Return (x, y) of the center of cell containing provided text 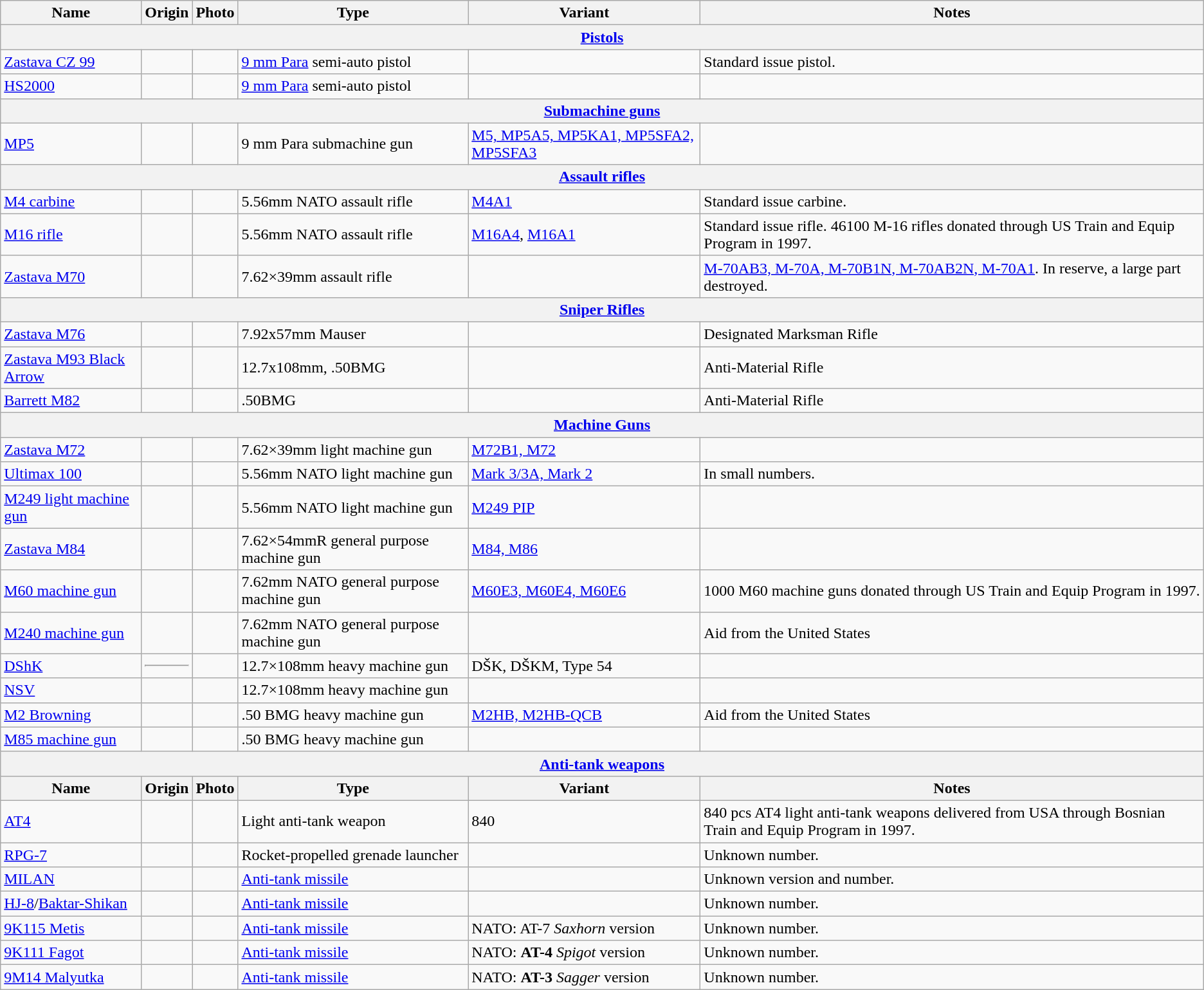
Sniper Rifles (602, 309)
M4A1 (584, 201)
MILAN (71, 879)
NATO: AT-4 Spigot version (584, 953)
Standard issue carbine. (952, 201)
NSV (71, 690)
Standard issue rifle. 46100 M-16 rifles donated through US Train and Equip Program in 1997. (952, 234)
Anti-tank weapons (602, 764)
M16 rifle (71, 234)
Submachine guns (602, 111)
Assault rifles (602, 177)
M16A4, M16A1 (584, 234)
7.62×39mm light machine gun (353, 450)
M60E3, M60E4, M60E6 (584, 591)
12.7x108mm, .50BMG (353, 367)
7.62×54mmR general purpose machine gun (353, 549)
DŠK, DŠKM, Type 54 (584, 666)
Machine Guns (602, 425)
Ultimax 100 (71, 474)
HS2000 (71, 86)
Mark 3/3A, Mark 2 (584, 474)
Barrett M82 (71, 401)
M60 machine gun (71, 591)
7.92x57mm Mauser (353, 334)
Rocket-propelled grenade launcher (353, 855)
840 pcs AT4 light anti-tank weapons delivered from USA through Bosnian Train and Equip Program in 1997. (952, 821)
1000 M60 machine guns donated through US Train and Equip Program in 1997. (952, 591)
Pistols (602, 37)
AT4 (71, 821)
Unknown version and number. (952, 879)
9M14 Malyutka (71, 977)
M240 machine gun (71, 633)
M84, M86 (584, 549)
M5, MP5A5, MP5KA1, MP5SFA2, MP5SFA3 (584, 144)
Zastava M84 (71, 549)
Zastava CZ 99 (71, 62)
RPG-7 (71, 855)
840 (584, 821)
9K115 Metis (71, 928)
Standard issue pistol. (952, 62)
M85 machine gun (71, 739)
Zastava M70 (71, 277)
M2 Browning (71, 715)
M72B1, M72 (584, 450)
9 mm Para submachine gun (353, 144)
M249 light machine gun (71, 507)
M249 PIP (584, 507)
Light anti-tank weapon (353, 821)
Zastava M93 Black Arrow (71, 367)
M2HB, M2HB-QCB (584, 715)
7.62×39mm assault rifle (353, 277)
DShK (71, 666)
9K111 Fagot (71, 953)
Zastava M76 (71, 334)
NATO: AT-3 Sagger version (584, 977)
.50BMG (353, 401)
HJ-8/Baktar-Shikan (71, 904)
In small numbers. (952, 474)
M-70AB3, M-70A, M-70B1N, M-70AB2N, M-70A1. In reserve, a large part destroyed. (952, 277)
Zastava M72 (71, 450)
NATO: AT-7 Saxhorn version (584, 928)
MP5 (71, 144)
Designated Marksman Rifle (952, 334)
M4 carbine (71, 201)
